Identify which cell holds the provided text, then report its [x, y] central coordinate. 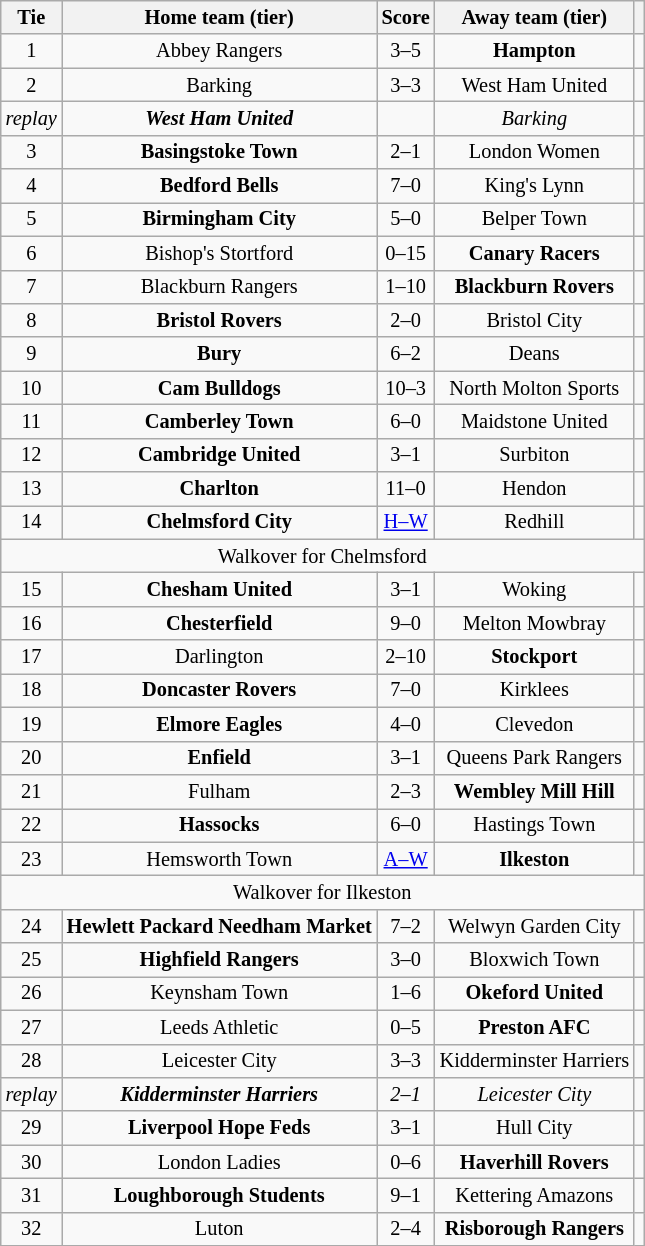
Hastings Town [534, 825]
Okeford United [534, 993]
15 [32, 589]
Hewlett Packard Needham Market [220, 926]
9 [32, 354]
Hull City [534, 1128]
Deans [534, 354]
London Ladies [220, 1162]
29 [32, 1128]
Canary Racers [534, 253]
Wembley Mill Hill [534, 791]
24 [32, 926]
Clevedon [534, 724]
8 [32, 320]
5–0 [406, 219]
Welwyn Garden City [534, 926]
1–10 [406, 287]
Fulham [220, 791]
23 [32, 859]
0–6 [406, 1162]
31 [32, 1195]
1 [32, 51]
3–0 [406, 960]
Surbiton [534, 455]
16 [32, 623]
London Women [534, 152]
11–0 [406, 489]
Highfield Rangers [220, 960]
18 [32, 690]
Kettering Amazons [534, 1195]
Kirklees [534, 690]
Darlington [220, 657]
5 [32, 219]
Blackburn Rangers [220, 287]
13 [32, 489]
Bishop's Stortford [220, 253]
Bedford Bells [220, 186]
6 [32, 253]
3–5 [406, 51]
28 [32, 1061]
2–10 [406, 657]
Walkover for Ilkeston [322, 892]
Luton [220, 1229]
19 [32, 724]
Woking [534, 589]
Melton Mowbray [534, 623]
9–1 [406, 1195]
22 [32, 825]
11 [32, 421]
Basingstoke Town [220, 152]
Abbey Rangers [220, 51]
20 [32, 758]
Score [406, 17]
7–2 [406, 926]
Blackburn Rovers [534, 287]
30 [32, 1162]
Bristol Rovers [220, 320]
Birmingham City [220, 219]
Stockport [534, 657]
0–15 [406, 253]
10–3 [406, 388]
A–W [406, 859]
H–W [406, 522]
Enfield [220, 758]
17 [32, 657]
2–4 [406, 1229]
25 [32, 960]
26 [32, 993]
2–0 [406, 320]
Liverpool Hope Feds [220, 1128]
Risborough Rangers [534, 1229]
3 [32, 152]
4–0 [406, 724]
Maidstone United [534, 421]
North Molton Sports [534, 388]
Bloxwich Town [534, 960]
Chesterfield [220, 623]
Bristol City [534, 320]
7 [32, 287]
27 [32, 1027]
10 [32, 388]
2–3 [406, 791]
Chesham United [220, 589]
32 [32, 1229]
1–6 [406, 993]
Redhill [534, 522]
2 [32, 85]
Walkover for Chelmsford [322, 556]
Elmore Eagles [220, 724]
Hemsworth Town [220, 859]
Tie [32, 17]
Haverhill Rovers [534, 1162]
12 [32, 455]
King's Lynn [534, 186]
Home team (tier) [220, 17]
Belper Town [534, 219]
Hendon [534, 489]
Cam Bulldogs [220, 388]
9–0 [406, 623]
Leeds Athletic [220, 1027]
Doncaster Rovers [220, 690]
Ilkeston [534, 859]
Camberley Town [220, 421]
Chelmsford City [220, 522]
Hassocks [220, 825]
Loughborough Students [220, 1195]
Cambridge United [220, 455]
21 [32, 791]
0–5 [406, 1027]
Queens Park Rangers [534, 758]
Hampton [534, 51]
4 [32, 186]
6–2 [406, 354]
Away team (tier) [534, 17]
14 [32, 522]
Preston AFC [534, 1027]
Bury [220, 354]
Charlton [220, 489]
Keynsham Town [220, 993]
